Extract the [x, y] coordinate from the center of the cell holding the provided text.  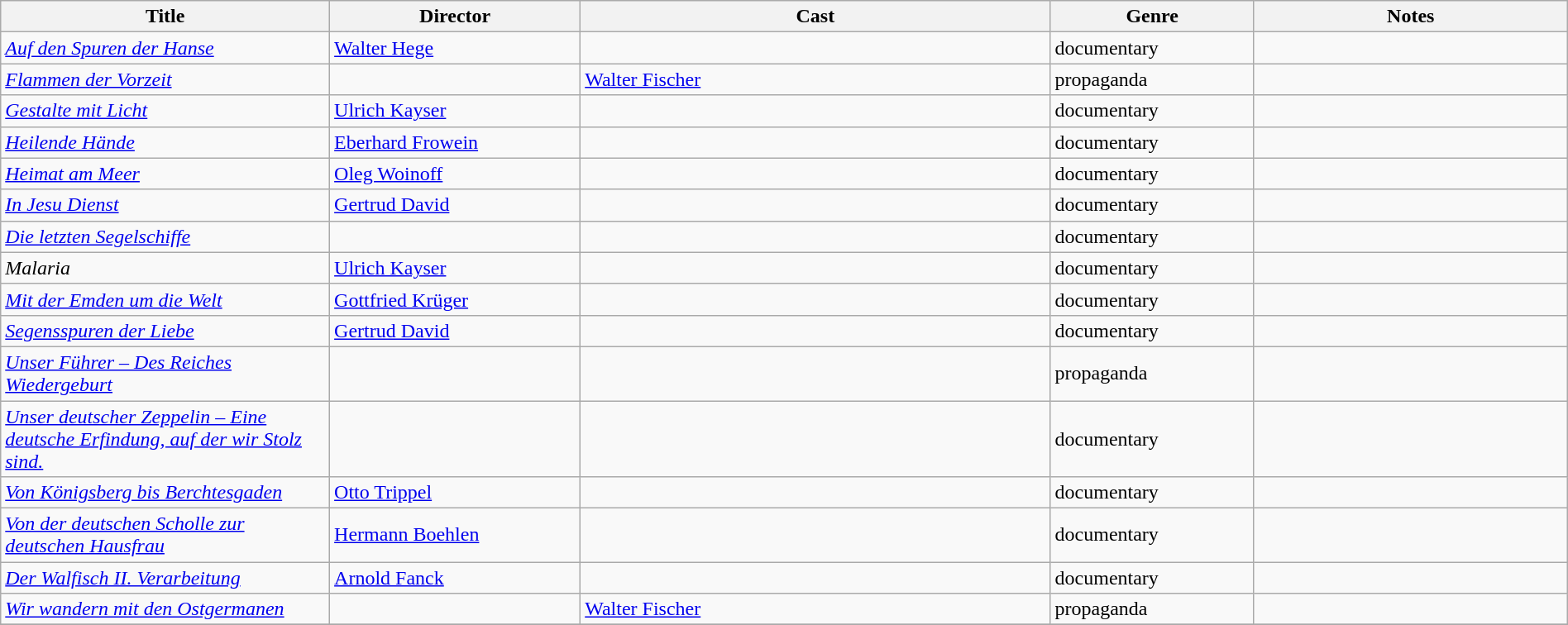
Notes [1411, 17]
Gestalte mit Licht [165, 111]
Director [455, 17]
Gottfried Krüger [455, 299]
Genre [1152, 17]
Title [165, 17]
Flammen der Vorzeit [165, 79]
Der Walfisch II. Verarbeitung [165, 578]
Eberhard Frowein [455, 142]
Otto Trippel [455, 493]
Wir wandern mit den Ostgermanen [165, 609]
Unser Führer – Des Reiches Wiedergeburt [165, 374]
Oleg Woinoff [455, 174]
Segensspuren der Liebe [165, 331]
Walter Hege [455, 48]
Malaria [165, 268]
In Jesu Dienst [165, 205]
Von Königsberg bis Berchtesgaden [165, 493]
Unser deutscher Zeppelin – Eine deutsche Erfindung, auf der wir Stolz sind. [165, 438]
Auf den Spuren der Hanse [165, 48]
Von der deutschen Scholle zur deutschen Hausfrau [165, 536]
Mit der Emden um die Welt [165, 299]
Cast [815, 17]
Die letzten Segelschiffe [165, 236]
Heilende Hände [165, 142]
Hermann Boehlen [455, 536]
Heimat am Meer [165, 174]
Arnold Fanck [455, 578]
